Determine the (x, y) coordinate at the center of the cell enclosing the given text.  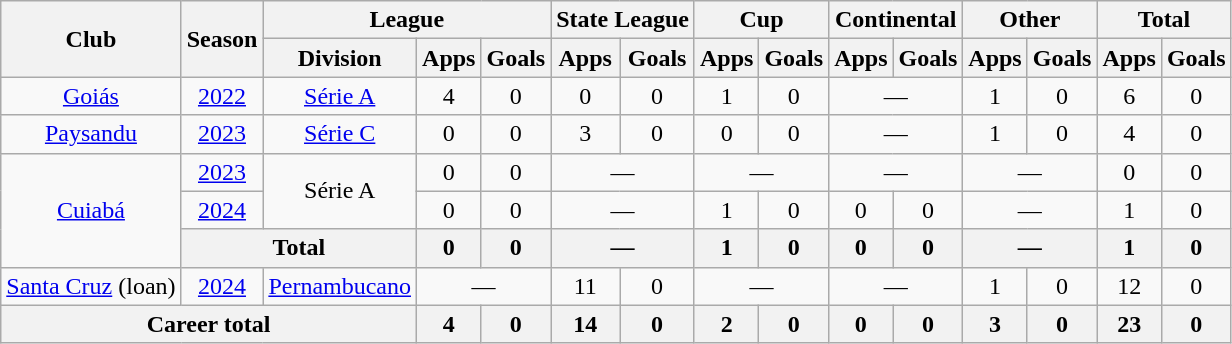
Club (91, 39)
Cup (761, 20)
2 (726, 324)
6 (1129, 96)
23 (1129, 324)
14 (586, 324)
Season (222, 39)
11 (586, 286)
Paysandu (91, 134)
Pernambucano (340, 286)
Goiás (91, 96)
League (407, 20)
State League (623, 20)
2022 (222, 96)
Série C (340, 134)
Santa Cruz (loan) (91, 286)
12 (1129, 286)
Other (1030, 20)
Division (340, 58)
Continental (896, 20)
Cuiabá (91, 210)
Career total (209, 324)
